Find where the given text appears and provide that cell's center as [x, y] coordinate. 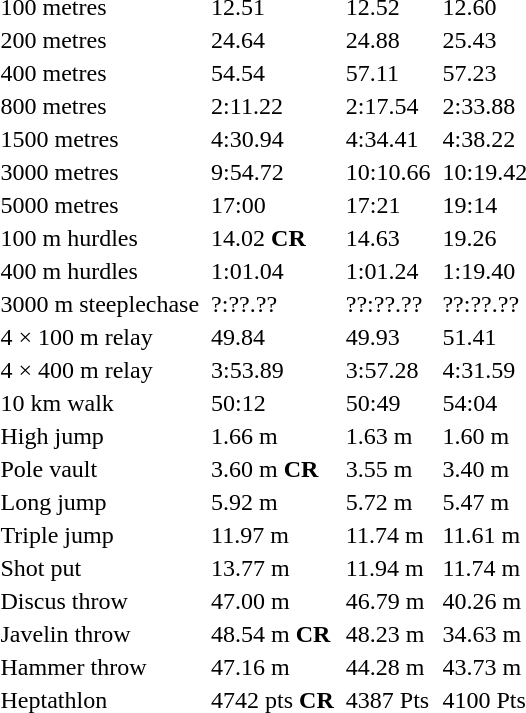
47.16 m [273, 667]
17:00 [273, 205]
3:53.89 [273, 370]
49.84 [273, 337]
47.00 m [273, 601]
54.54 [273, 73]
3.55 m [388, 469]
46.79 m [388, 601]
44.28 m [388, 667]
48.54 m CR [273, 634]
17:21 [388, 205]
1.63 m [388, 436]
?:??.?? [273, 304]
10:10.66 [388, 172]
4:30.94 [273, 139]
24.64 [273, 40]
11.74 m [388, 535]
3.60 m CR [273, 469]
57.11 [388, 73]
11.97 m [273, 535]
2:17.54 [388, 106]
5.92 m [273, 502]
3:57.28 [388, 370]
50:12 [273, 403]
9:54.72 [273, 172]
13.77 m [273, 568]
50:49 [388, 403]
48.23 m [388, 634]
1:01.24 [388, 271]
24.88 [388, 40]
14.63 [388, 238]
14.02 CR [273, 238]
1:01.04 [273, 271]
11.94 m [388, 568]
5.72 m [388, 502]
2:11.22 [273, 106]
49.93 [388, 337]
1.66 m [273, 436]
??:??.?? [388, 304]
4:34.41 [388, 139]
